Capture the cell that displays the provided text and extract its [x, y] central coordinate. 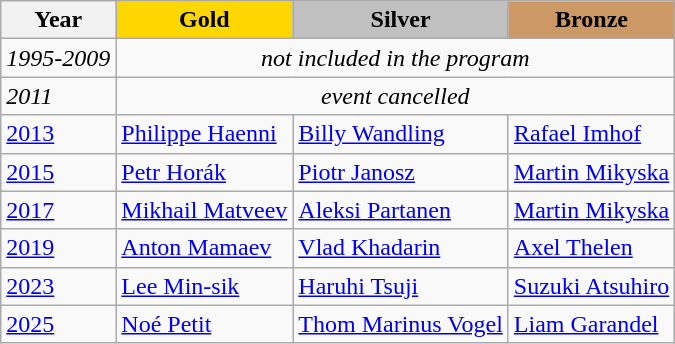
2017 [58, 210]
Suzuki Atsuhiro [591, 286]
Haruhi Tsuji [401, 286]
Anton Mamaev [204, 248]
1995-2009 [58, 58]
Mikhail Matveev [204, 210]
2025 [58, 324]
Bronze [591, 20]
Liam Garandel [591, 324]
2015 [58, 172]
Philippe Haenni [204, 134]
Billy Wandling [401, 134]
Noé Petit [204, 324]
Aleksi Partanen [401, 210]
Year [58, 20]
not included in the program [396, 58]
Axel Thelen [591, 248]
Petr Horák [204, 172]
Vlad Khadarin [401, 248]
Lee Min-sik [204, 286]
2023 [58, 286]
event cancelled [396, 96]
Silver [401, 20]
Piotr Janosz [401, 172]
2011 [58, 96]
2013 [58, 134]
Gold [204, 20]
Rafael Imhof [591, 134]
2019 [58, 248]
Thom Marinus Vogel [401, 324]
